Pinpoint the cell where the given text exists, returning its (X, Y) midpoint coordinate. 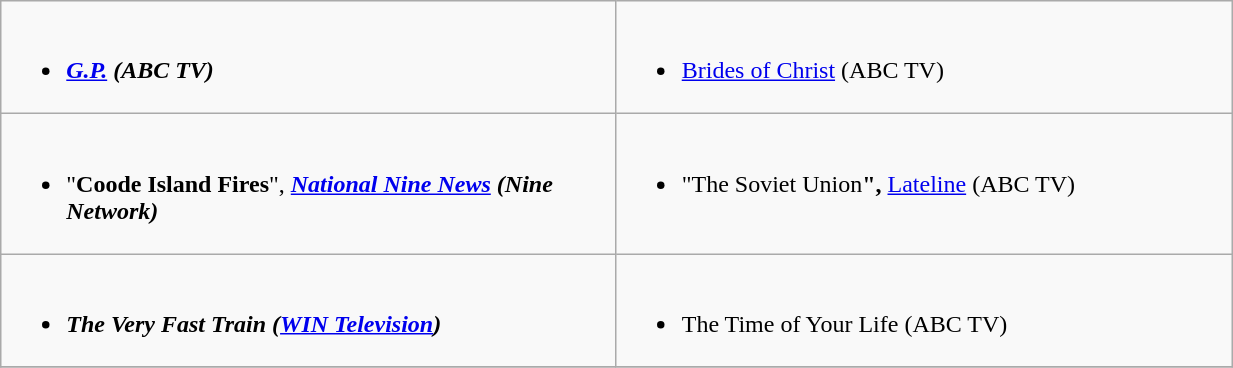
The Time of Your Life (ABC TV) (924, 310)
G.P. (ABC TV) (308, 58)
"The Soviet Union", Lateline (ABC TV) (924, 184)
Brides of Christ (ABC TV) (924, 58)
"Coode Island Fires", National Nine News (Nine Network) (308, 184)
The Very Fast Train (WIN Television) (308, 310)
